Find where the given text appears and provide that cell's center as [X, Y] coordinate. 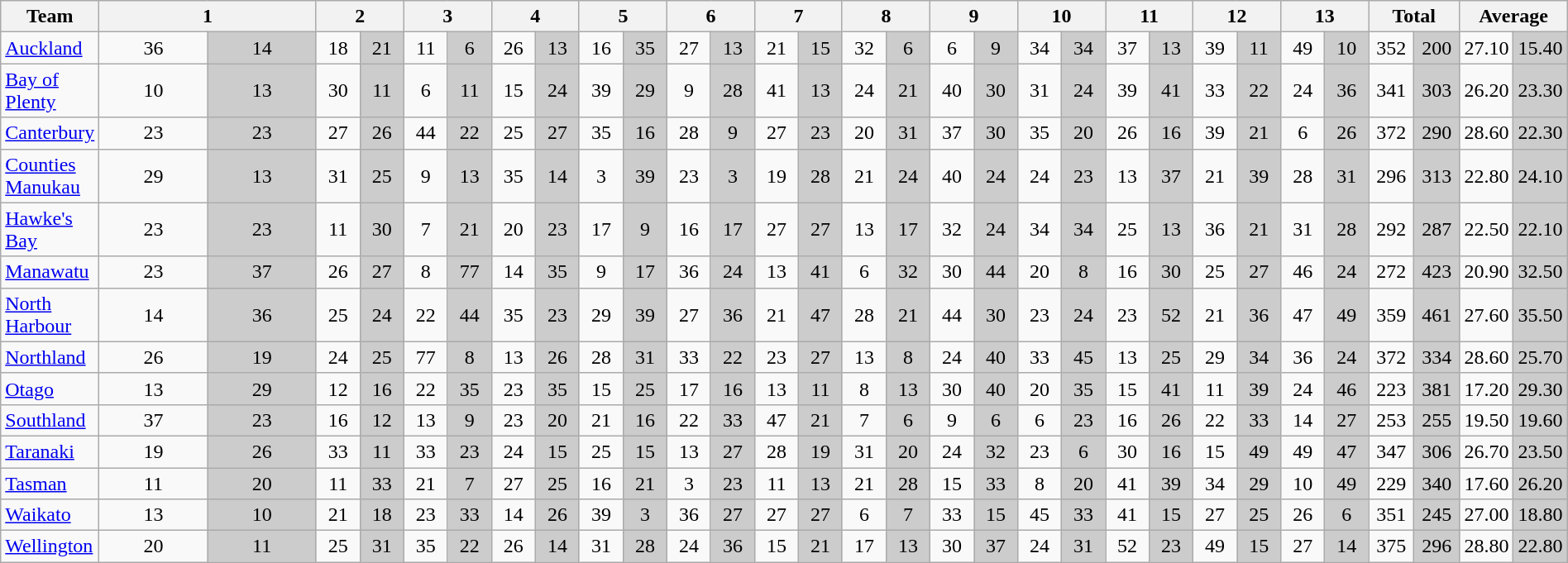
292 [1391, 230]
27.60 [1487, 314]
334 [1437, 357]
Counties Manukau [50, 175]
290 [1437, 133]
17.60 [1487, 484]
North Harbour [50, 314]
381 [1437, 389]
24.10 [1540, 175]
359 [1391, 314]
17.20 [1487, 389]
313 [1437, 175]
340 [1437, 484]
29.30 [1540, 389]
223 [1391, 389]
26.70 [1487, 451]
4 [535, 17]
Auckland [50, 48]
Waikato [50, 515]
27.10 [1487, 48]
18.80 [1540, 515]
Manawatu [50, 272]
35.50 [1540, 314]
1 [208, 17]
20.90 [1487, 272]
461 [1437, 314]
22.50 [1487, 230]
15.40 [1540, 48]
Northland [50, 357]
200 [1437, 48]
22.10 [1540, 230]
Total [1414, 17]
Otago [50, 389]
287 [1437, 230]
23.50 [1540, 451]
Taranaki [50, 451]
255 [1437, 420]
253 [1391, 420]
423 [1437, 272]
229 [1391, 484]
19.60 [1540, 420]
23.30 [1540, 91]
2 [360, 17]
272 [1391, 272]
Tasman [50, 484]
Canterbury [50, 133]
351 [1391, 515]
28.80 [1487, 546]
Average [1513, 17]
27.00 [1487, 515]
303 [1437, 91]
Wellington [50, 546]
25.70 [1540, 357]
Team [50, 17]
347 [1391, 451]
306 [1437, 451]
19.50 [1487, 420]
Southland [50, 420]
Bay of Plenty [50, 91]
Hawke's Bay [50, 230]
352 [1391, 48]
245 [1437, 515]
32.50 [1540, 272]
22.30 [1540, 133]
5 [623, 17]
341 [1391, 91]
375 [1391, 546]
